Return (X, Y) of the center of cell containing provided text 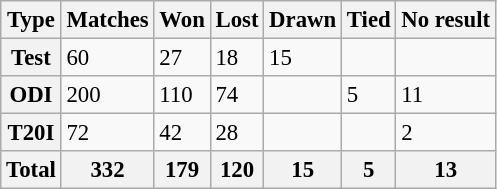
Test (31, 58)
60 (108, 58)
110 (182, 95)
T20I (31, 133)
2 (446, 133)
Tied (368, 20)
Lost (237, 20)
ODI (31, 95)
11 (446, 95)
18 (237, 58)
Type (31, 20)
Matches (108, 20)
28 (237, 133)
Drawn (303, 20)
42 (182, 133)
No result (446, 20)
332 (108, 170)
72 (108, 133)
74 (237, 95)
200 (108, 95)
13 (446, 170)
179 (182, 170)
27 (182, 58)
Total (31, 170)
120 (237, 170)
Won (182, 20)
